For the text-containing cell, return its midpoint in [X, Y] coordinate format. 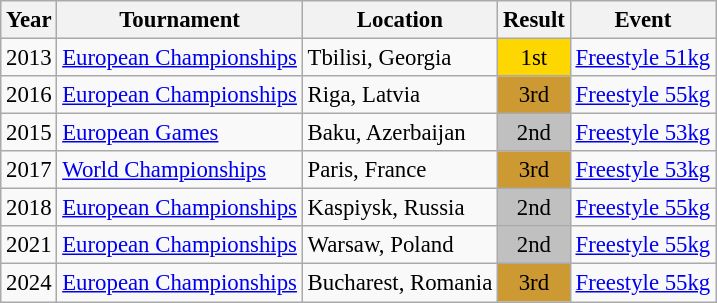
Bucharest, Romania [400, 283]
European Games [180, 133]
2024 [29, 283]
2016 [29, 95]
Paris, France [400, 170]
World Championships [180, 170]
2017 [29, 170]
Kaspiysk, Russia [400, 208]
Freestyle 51kg [642, 58]
1st [534, 58]
2015 [29, 133]
Location [400, 20]
Result [534, 20]
Tbilisi, Georgia [400, 58]
Baku, Azerbaijan [400, 133]
Year [29, 20]
2021 [29, 245]
Tournament [180, 20]
2018 [29, 208]
2013 [29, 58]
Warsaw, Poland [400, 245]
Event [642, 20]
Riga, Latvia [400, 95]
